For the text-containing cell, return its midpoint in [X, Y] coordinate format. 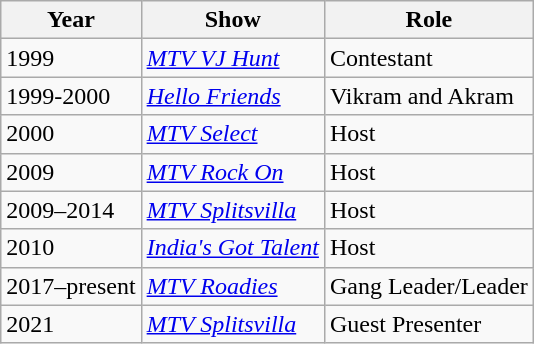
Show [232, 20]
Gang Leader/Leader [428, 286]
2010 [71, 248]
Hello Friends [232, 96]
MTV Select [232, 134]
MTV VJ Hunt [232, 58]
India's Got Talent [232, 248]
2009–2014 [71, 210]
2009 [71, 172]
MTV Roadies [232, 286]
1999 [71, 58]
Vikram and Akram [428, 96]
2017–present [71, 286]
1999-2000 [71, 96]
Role [428, 20]
2000 [71, 134]
MTV Rock On [232, 172]
Guest Presenter [428, 324]
Contestant [428, 58]
Year [71, 20]
2021 [71, 324]
